Provide the [X, Y] coordinate of the cell's center where the given text is located.  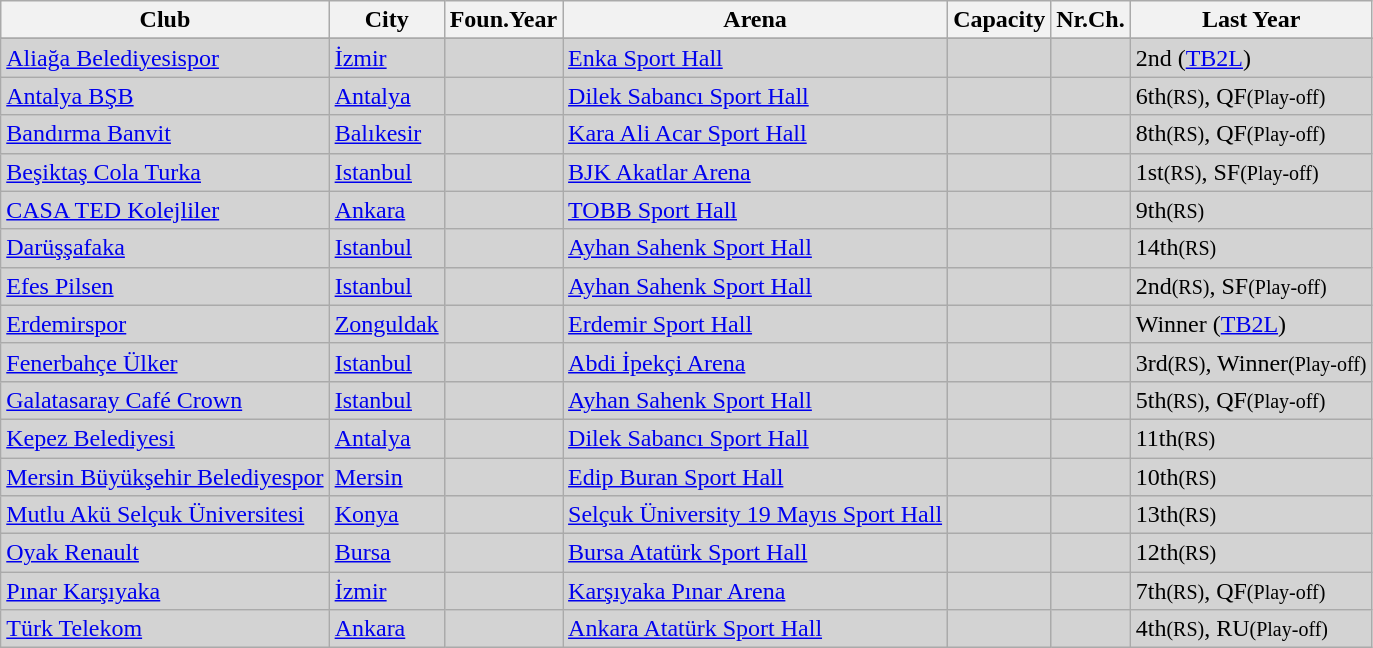
Aliağa Belediyesispor [165, 58]
Foun.Year [503, 20]
Pınar Karşıyaka [165, 591]
14th(RS) [1251, 248]
12th(RS) [1251, 553]
13th(RS) [1251, 515]
CASA TED Kolejliler [165, 210]
Kepez Belediyesi [165, 438]
Selçuk Üniversity 19 Mayıs Sport Hall [756, 515]
8th(RS), QF(Play-off) [1251, 134]
Darüşşafaka [165, 248]
2nd(RS), SF(Play-off) [1251, 286]
Bursa [386, 553]
BJK Akatlar Arena [756, 172]
Mutlu Akü Selçuk Üniversitesi [165, 515]
6th(RS), QF(Play-off) [1251, 96]
Efes Pilsen [165, 286]
10th(RS) [1251, 477]
Club [165, 20]
City [386, 20]
Edip Buran Sport Hall [756, 477]
3rd(RS), Winner(Play-off) [1251, 362]
TOBB Sport Hall [756, 210]
Enka Sport Hall [756, 58]
Last Year [1251, 20]
4th(RS), RU(Play-off) [1251, 629]
Winner (TB2L) [1251, 324]
Erdemir Sport Hall [756, 324]
Zonguldak [386, 324]
9th(RS) [1251, 210]
Kara Ali Acar Sport Hall [756, 134]
2nd (TB2L) [1251, 58]
Karşıyaka Pınar Arena [756, 591]
Oyak Renault [165, 553]
Mersin Büyükşehir Belediyespor [165, 477]
5th(RS), QF(Play-off) [1251, 400]
11th(RS) [1251, 438]
Antalya BŞB [165, 96]
Abdi İpekçi Arena [756, 362]
Türk Telekom [165, 629]
Erdemirspor [165, 324]
Mersin [386, 477]
Capacity [1000, 20]
Beşiktaş Cola Turka [165, 172]
Bursa Atatürk Sport Hall [756, 553]
7th(RS), QF(Play-off) [1251, 591]
Galatasaray Café Crown [165, 400]
Balıkesir [386, 134]
1st(RS), SF(Play-off) [1251, 172]
Arena [756, 20]
Ankara Atatürk Sport Hall [756, 629]
Konya [386, 515]
Fenerbahçe Ülker [165, 362]
Nr.Ch. [1091, 20]
Bandırma Banvit [165, 134]
